Detect which cell encompasses the target text, then output its [X, Y] center coordinate. 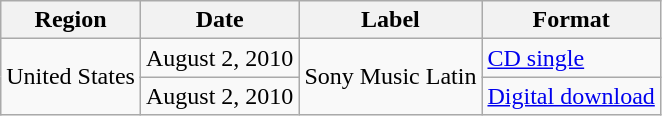
United States [71, 77]
Sony Music Latin [390, 77]
Label [390, 20]
Date [219, 20]
Format [571, 20]
CD single [571, 58]
Digital download [571, 96]
Region [71, 20]
